Provide the [x, y] coordinate of the cell's center where the given text is located.  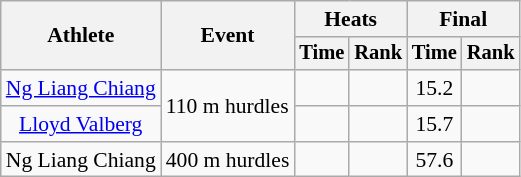
110 m hurdles [228, 106]
Ng Liang Chiang [81, 88]
Heats [350, 19]
15.7 [434, 124]
Event [228, 36]
Final [463, 19]
Athlete [81, 36]
15.2 [434, 88]
Lloyd Valberg [81, 124]
